Identify which cell holds the provided text, then report its [x, y] central coordinate. 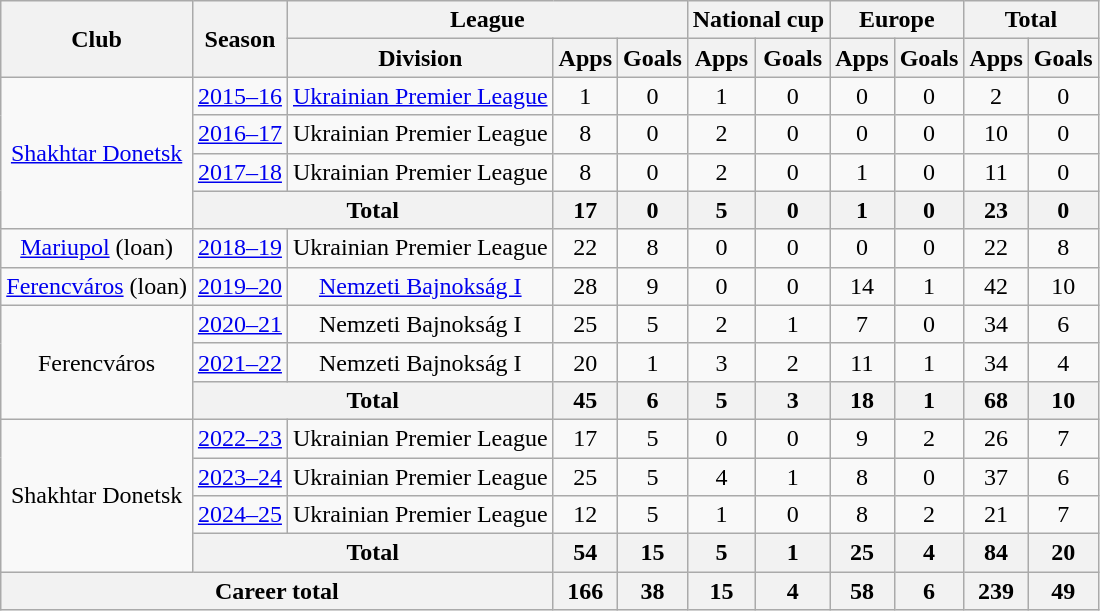
54 [585, 553]
14 [862, 286]
League [487, 20]
Division [420, 58]
18 [862, 400]
38 [653, 591]
49 [1063, 591]
2021–22 [240, 362]
2016–17 [240, 134]
26 [996, 438]
2023–24 [240, 477]
2018–19 [240, 248]
12 [585, 515]
2020–21 [240, 324]
84 [996, 553]
21 [996, 515]
68 [996, 400]
2019–20 [240, 286]
2017–18 [240, 172]
Ferencváros [97, 362]
58 [862, 591]
45 [585, 400]
National cup [758, 20]
2024–25 [240, 515]
Career total [277, 591]
Season [240, 39]
Europe [897, 20]
28 [585, 286]
Club [97, 39]
42 [996, 286]
Mariupol (loan) [97, 248]
2022–23 [240, 438]
Ferencváros (loan) [97, 286]
37 [996, 477]
2015–16 [240, 96]
23 [996, 210]
166 [585, 591]
239 [996, 591]
